Pinpoint the cell where the given text exists, returning its [X, Y] midpoint coordinate. 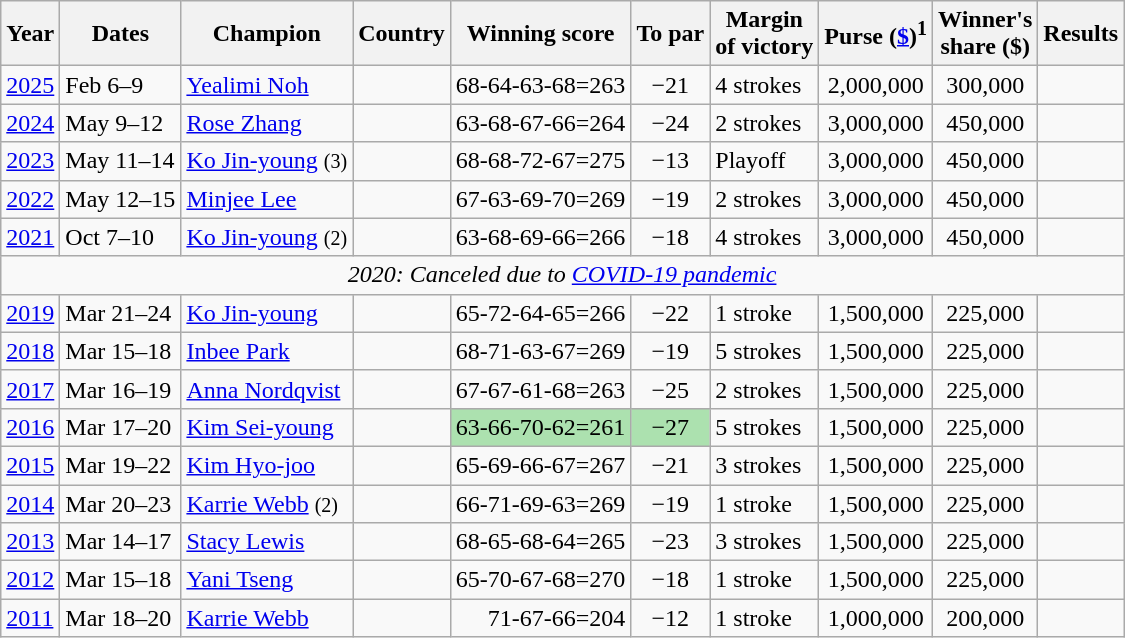
−23 [670, 542]
−27 [670, 427]
300,000 [986, 85]
65-72-64-65=266 [540, 313]
2013 [30, 542]
May 9–12 [120, 123]
Mar 20–23 [120, 503]
−22 [670, 313]
2023 [30, 161]
Rose Zhang [267, 123]
63-68-69-66=266 [540, 237]
Results [1081, 34]
Mar 17–20 [120, 427]
Mar 19–22 [120, 465]
67-67-61-68=263 [540, 389]
Yani Tseng [267, 580]
2015 [30, 465]
2020: Canceled due to COVID-19 pandemic [562, 275]
Mar 14–17 [120, 542]
Dates [120, 34]
Champion [267, 34]
1,000,000 [876, 618]
Kim Hyo-joo [267, 465]
68-68-72-67=275 [540, 161]
Purse ($)1 [876, 34]
68-71-63-67=269 [540, 351]
−24 [670, 123]
Inbee Park [267, 351]
May 12–15 [120, 199]
Winner's share ($) [986, 34]
Karrie Webb [267, 618]
Ko Jin-young (2) [267, 237]
To par [670, 34]
2011 [30, 618]
Feb 6–9 [120, 85]
66-71-69-63=269 [540, 503]
2012 [30, 580]
2016 [30, 427]
Kim Sei-young [267, 427]
2018 [30, 351]
2014 [30, 503]
2024 [30, 123]
65-69-66-67=267 [540, 465]
Year [30, 34]
Mar 18–20 [120, 618]
68-65-68-64=265 [540, 542]
Country [402, 34]
2,000,000 [876, 85]
Oct 7–10 [120, 237]
−25 [670, 389]
Ko Jin-young [267, 313]
2025 [30, 85]
200,000 [986, 618]
2022 [30, 199]
Playoff [764, 161]
Minjee Lee [267, 199]
65-70-67-68=270 [540, 580]
Stacy Lewis [267, 542]
Marginof victory [764, 34]
Mar 16–19 [120, 389]
2019 [30, 313]
Ko Jin-young (3) [267, 161]
May 11–14 [120, 161]
−13 [670, 161]
63-66-70-62=261 [540, 427]
67-63-69-70=269 [540, 199]
68-64-63-68=263 [540, 85]
2021 [30, 237]
Mar 21–24 [120, 313]
63-68-67-66=264 [540, 123]
Anna Nordqvist [267, 389]
Winning score [540, 34]
−12 [670, 618]
71-67-66=204 [540, 618]
Yealimi Noh [267, 85]
2017 [30, 389]
Karrie Webb (2) [267, 503]
